From the cell containing the given text, extract its center point as [X, Y] coordinate. 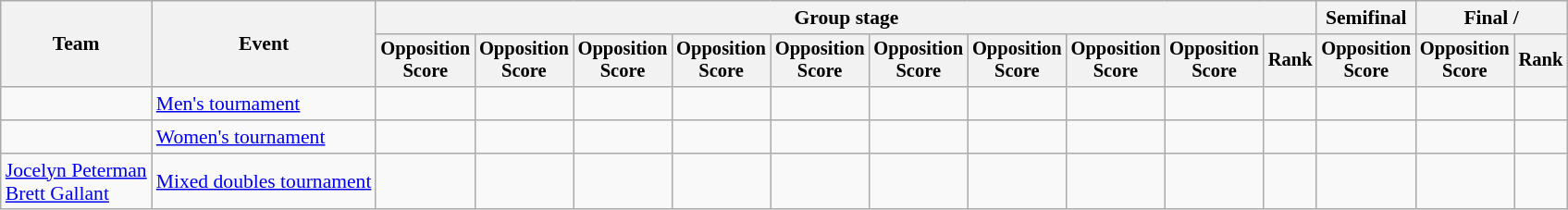
Semifinal [1365, 18]
Group stage [846, 18]
Women's tournament [265, 137]
Men's tournament [265, 104]
Event [265, 44]
Mixed doubles tournament [265, 181]
Final / [1491, 18]
Team [76, 44]
Jocelyn PetermanBrett Gallant [76, 181]
